Search for the cell housing the specified text and yield its [x, y] center coordinate. 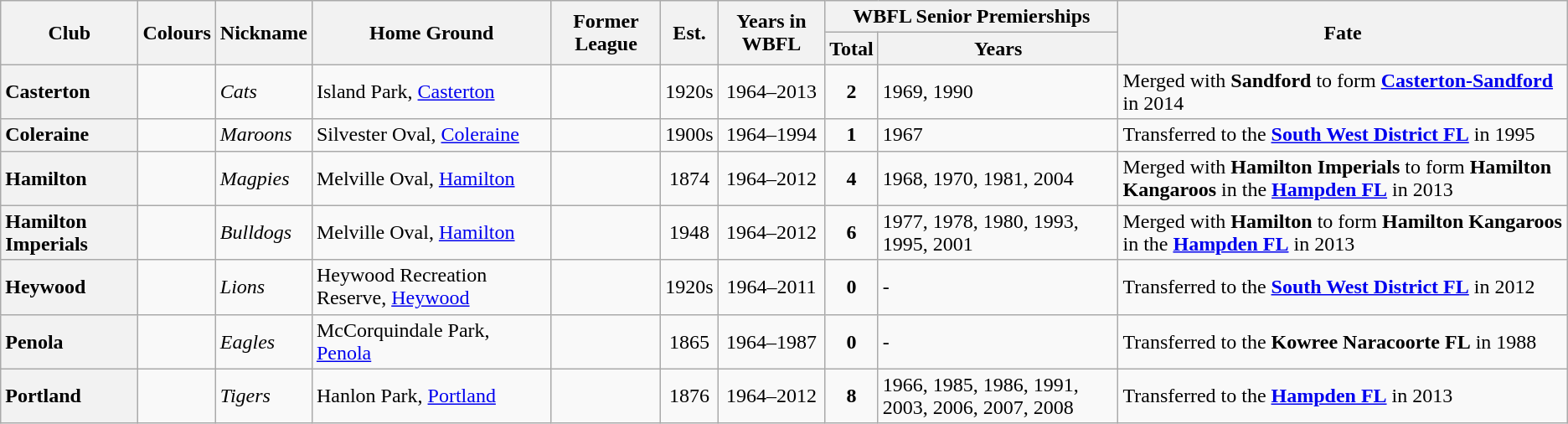
Former League [606, 33]
Transferred to the South West District FL in 1995 [1343, 135]
Merged with Hamilton Imperials to form Hamilton Kangaroos in the Hampden FL in 2013 [1343, 178]
8 [852, 396]
1968, 1970, 1981, 2004 [998, 178]
Hamilton [70, 178]
1964–1987 [771, 342]
Nickname [263, 33]
1876 [689, 396]
Heywood [70, 287]
Portland [70, 396]
Hamilton Imperials [70, 233]
2 [852, 92]
Home Ground [431, 33]
Coleraine [70, 135]
Years in WBFL [771, 33]
Merged with Sandford to form Casterton-Sandford in 2014 [1343, 92]
6 [852, 233]
Colours [177, 33]
Lions [263, 287]
Heywood Recreation Reserve, Heywood [431, 287]
Bulldogs [263, 233]
Silvester Oval, Coleraine [431, 135]
1865 [689, 342]
1948 [689, 233]
Total [852, 49]
Merged with Hamilton to form Hamilton Kangaroos in the Hampden FL in 2013 [1343, 233]
McCorquindale Park, Penola [431, 342]
1969, 1990 [998, 92]
1900s [689, 135]
1977, 1978, 1980, 1993, 1995, 2001 [998, 233]
1874 [689, 178]
Cats [263, 92]
Fate [1343, 33]
1967 [998, 135]
Club [70, 33]
1964–2011 [771, 287]
1964–2013 [771, 92]
Magpies [263, 178]
1964–1994 [771, 135]
1966, 1985, 1986, 1991, 2003, 2006, 2007, 2008 [998, 396]
Transferred to the South West District FL in 2012 [1343, 287]
WBFL Senior Premierships [972, 17]
Transferred to the Hampden FL in 2013 [1343, 396]
1 [852, 135]
Maroons [263, 135]
Casterton [70, 92]
Transferred to the Kowree Naracoorte FL in 1988 [1343, 342]
Penola [70, 342]
4 [852, 178]
Island Park, Casterton [431, 92]
Hanlon Park, Portland [431, 396]
Est. [689, 33]
Eagles [263, 342]
Tigers [263, 396]
Years [998, 49]
